Extract the (x, y) coordinate from the center of the cell holding the provided text.  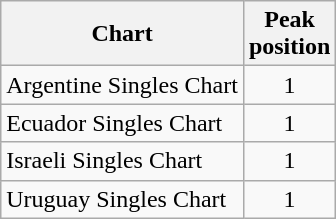
Peakposition (289, 34)
Uruguay Singles Chart (122, 199)
Argentine Singles Chart (122, 85)
Chart (122, 34)
Israeli Singles Chart (122, 161)
Ecuador Singles Chart (122, 123)
